Identify which cell holds the provided text, then report its (X, Y) central coordinate. 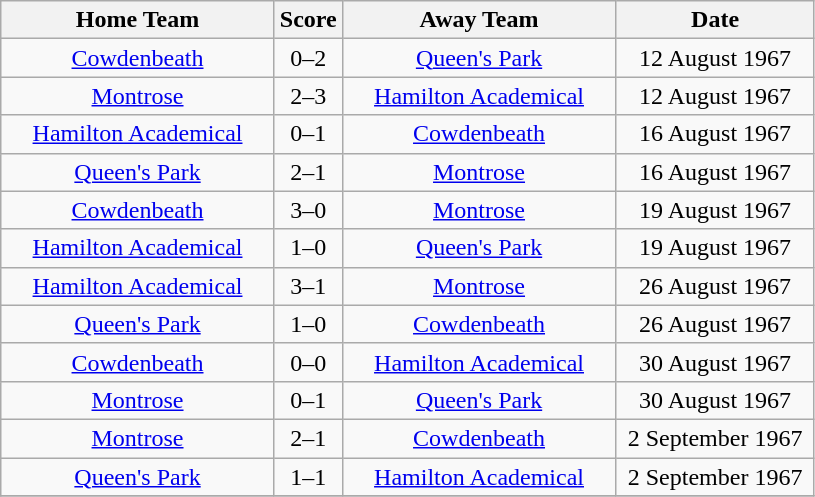
Away Team (479, 20)
0–2 (308, 58)
2–3 (308, 96)
Home Team (138, 20)
3–0 (308, 210)
Date (716, 20)
Score (308, 20)
1–1 (308, 477)
3–1 (308, 286)
0–0 (308, 362)
